From the cell containing the given text, extract its center point as [x, y] coordinate. 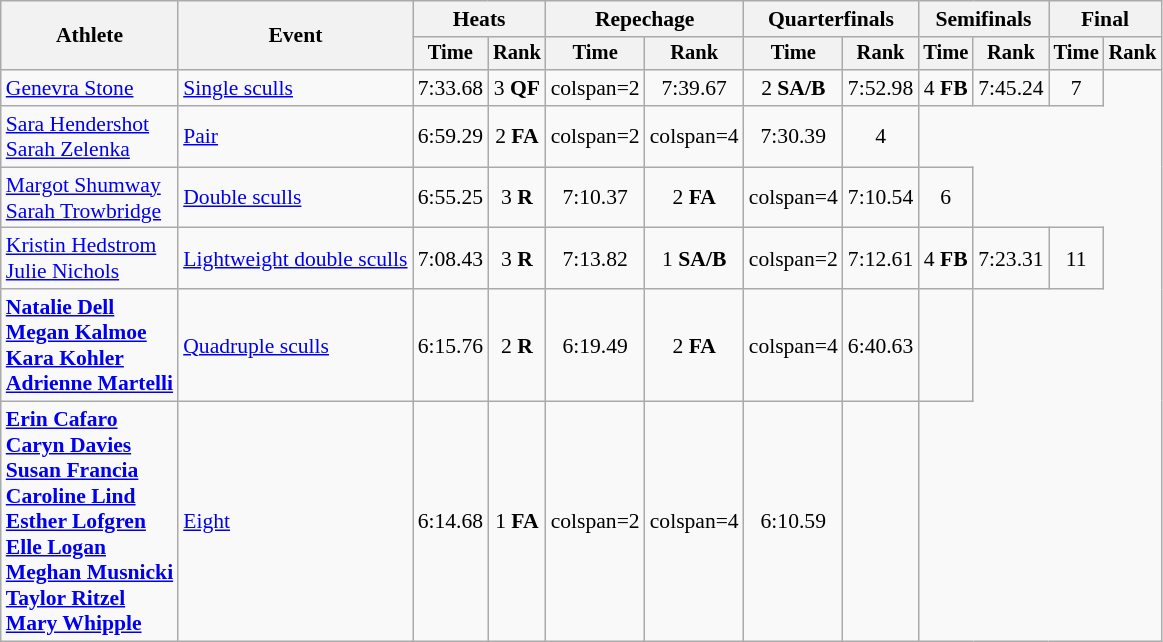
Heats [480, 19]
6:55.25 [450, 198]
6 [946, 198]
3 QF [517, 88]
Kristin HedstromJulie Nichols [90, 258]
Erin CafaroCaryn DaviesSusan FranciaCaroline LindEsther LofgrenElle LoganMeghan MusnickiTaylor RitzelMary Whipple [90, 522]
Margot ShumwaySarah Trowbridge [90, 198]
Quarterfinals [832, 19]
6:40.63 [880, 345]
Athlete [90, 36]
7 [1076, 88]
7:45.24 [1010, 88]
Lightweight double sculls [295, 258]
7:30.39 [794, 136]
7:39.67 [694, 88]
11 [1076, 258]
7:13.82 [596, 258]
7:23.31 [1010, 258]
Event [295, 36]
6:15.76 [450, 345]
Pair [295, 136]
6:59.29 [450, 136]
Final [1105, 19]
6:10.59 [794, 522]
7:08.43 [450, 258]
Repechage [645, 19]
1 SA/B [694, 258]
1 FA [517, 522]
7:12.61 [880, 258]
6:19.49 [596, 345]
6:14.68 [450, 522]
Natalie DellMegan KalmoeKara KohlerAdrienne Martelli [90, 345]
Quadruple sculls [295, 345]
2 R [517, 345]
Semifinals [983, 19]
7:52.98 [880, 88]
7:10.54 [880, 198]
Single sculls [295, 88]
4 [880, 136]
7:10.37 [596, 198]
Eight [295, 522]
Genevra Stone [90, 88]
7:33.68 [450, 88]
Double sculls [295, 198]
2 SA/B [794, 88]
Sara HendershotSarah Zelenka [90, 136]
